Capture the cell that displays the provided text and extract its (x, y) central coordinate. 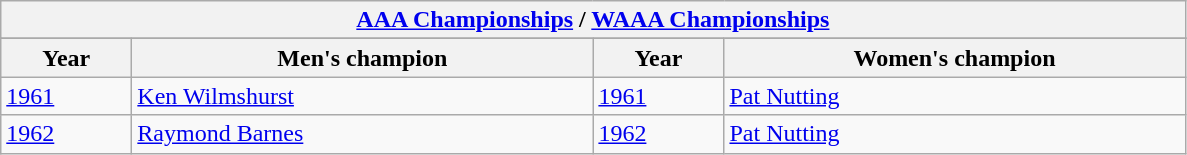
Ken Wilmshurst (362, 96)
Raymond Barnes (362, 134)
Men's champion (362, 58)
Women's champion (954, 58)
AAA Championships / WAAA Championships (593, 20)
